Return the (x, y) coordinate for the center point of the cell that contains the specified text.  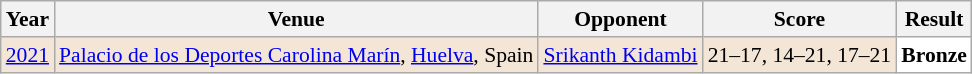
Year (28, 19)
Bronze (934, 55)
Result (934, 19)
Palacio de los Deportes Carolina Marín, Huelva, Spain (296, 55)
2021 (28, 55)
Venue (296, 19)
Srikanth Kidambi (620, 55)
21–17, 14–21, 17–21 (800, 55)
Score (800, 19)
Opponent (620, 19)
